Detect which cell encompasses the target text, then output its [X, Y] center coordinate. 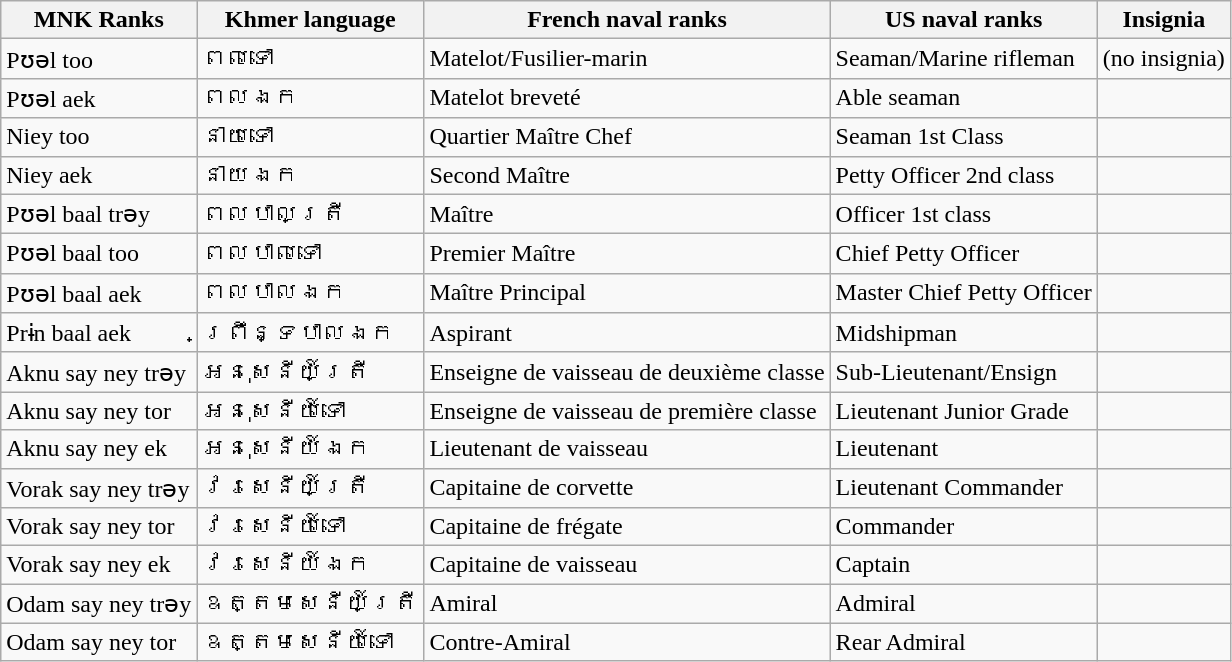
ឧត្តមសេនីយ៍ត្រី [310, 604]
Lieutenant [964, 449]
Aspirant [627, 333]
Capitaine de frégate [627, 527]
Enseigne de vaisseau de deuxième classe [627, 372]
ពលទោ [310, 59]
Matelot breveté [627, 98]
Odam say ney tor [99, 642]
Capitaine de corvette [627, 488]
Pʊəl too [99, 59]
Lieutenant de vaisseau [627, 449]
Pʊəl baal trəy [99, 214]
Captain [964, 565]
ឧត្តមសេនីយ៍ទោ [310, 642]
Amiral [627, 604]
ពលបាលឯក [310, 293]
ពលបាលត្រី [310, 214]
Sub-Lieutenant/Ensign [964, 372]
វរសេនីយ៍ទោ [310, 527]
Aknu say ney trəy [99, 372]
Vorak say ney trəy [99, 488]
Quartier Maître Chef [627, 137]
Able seaman [964, 98]
Contre-Amiral [627, 642]
Seaman 1st Class [964, 137]
Khmer language [310, 20]
វរសេនីយ៍ត្រី [310, 488]
Commander [964, 527]
Chief Petty Officer [964, 254]
ពលបាលទោ [310, 254]
Rear Admiral [964, 642]
Midshipman [964, 333]
Seaman/Marine rifleman [964, 59]
អនុសេនីយ៍ទោ [310, 411]
Second Maître [627, 175]
Lieutenant Junior Grade [964, 411]
Admiral [964, 604]
Vorak say ney ek [99, 565]
Prɨn baal aek [99, 333]
នាយឯក [310, 175]
Insignia [1164, 20]
Aknu say ney tor [99, 411]
Enseigne de vaisseau de première classe [627, 411]
ព្រឹន្ទបាលឯក [310, 333]
Master Chief Petty Officer [964, 293]
Pʊəl baal aek [99, 293]
Maître Principal [627, 293]
Officer 1st class [964, 214]
Pʊəl baal too [99, 254]
Lieutenant Commander [964, 488]
នាយទោ [310, 137]
Premier Maître [627, 254]
អនុសេនីយ៍ត្រី [310, 372]
(no insignia) [1164, 59]
Capitaine de vaisseau [627, 565]
Petty Officer 2nd class [964, 175]
Maître [627, 214]
French naval ranks [627, 20]
US naval ranks [964, 20]
Vorak say ney tor [99, 527]
Niey too [99, 137]
ពលឯក [310, 98]
Odam say ney trəy [99, 604]
Niey aek [99, 175]
អនុសេនីយ៍ឯក [310, 449]
Matelot/Fusilier-marin [627, 59]
MNK Ranks [99, 20]
Aknu say ney ek [99, 449]
Pʊəl aek [99, 98]
វរសេនីយ៍ឯក [310, 565]
